Locate the cell with the specified text and output its [X, Y] center coordinate. 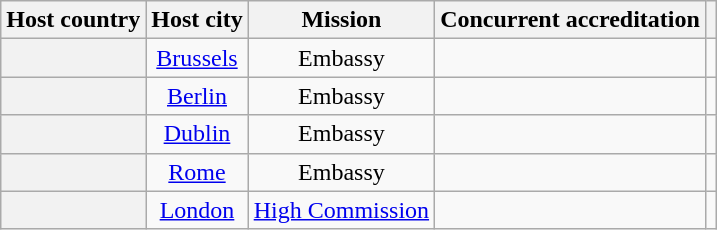
Rome [197, 172]
Host country [74, 20]
Concurrent accreditation [570, 20]
Mission [341, 20]
High Commission [341, 210]
London [197, 210]
Berlin [197, 96]
Host city [197, 20]
Dublin [197, 134]
Brussels [197, 58]
